Pinpoint the cell where the given text exists, returning its [x, y] midpoint coordinate. 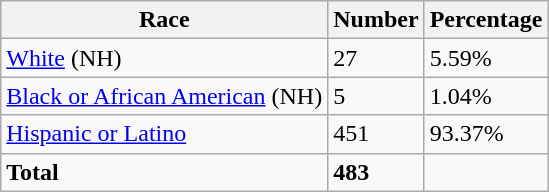
5.59% [486, 58]
Number [376, 20]
Hispanic or Latino [164, 134]
451 [376, 134]
Race [164, 20]
White (NH) [164, 58]
Black or African American (NH) [164, 96]
483 [376, 172]
1.04% [486, 96]
Percentage [486, 20]
27 [376, 58]
5 [376, 96]
Total [164, 172]
93.37% [486, 134]
